Extract the (X, Y) coordinate from the center of the cell holding the provided text.  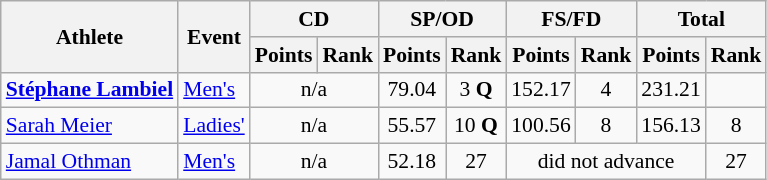
Stéphane Lambiel (90, 90)
did not advance (606, 162)
Athlete (90, 36)
3 Q (476, 90)
FS/FD (571, 19)
79.04 (412, 90)
Total (701, 19)
Jamal Othman (90, 162)
Ladies' (214, 126)
231.21 (670, 90)
55.57 (412, 126)
4 (606, 90)
100.56 (540, 126)
SP/OD (442, 19)
CD (314, 19)
156.13 (670, 126)
52.18 (412, 162)
Sarah Meier (90, 126)
Event (214, 36)
152.17 (540, 90)
10 Q (476, 126)
